From the cell containing the given text, extract its center point as [x, y] coordinate. 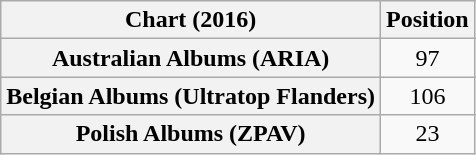
23 [428, 134]
97 [428, 58]
Polish Albums (ZPAV) [191, 134]
Position [428, 20]
106 [428, 96]
Australian Albums (ARIA) [191, 58]
Belgian Albums (Ultratop Flanders) [191, 96]
Chart (2016) [191, 20]
